Determine the [x, y] coordinate at the center of the cell enclosing the given text.  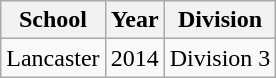
Year [134, 20]
2014 [134, 58]
Lancaster [53, 58]
School [53, 20]
Division 3 [220, 58]
Division [220, 20]
